Provide the [X, Y] coordinate of the cell's center where the given text is located.  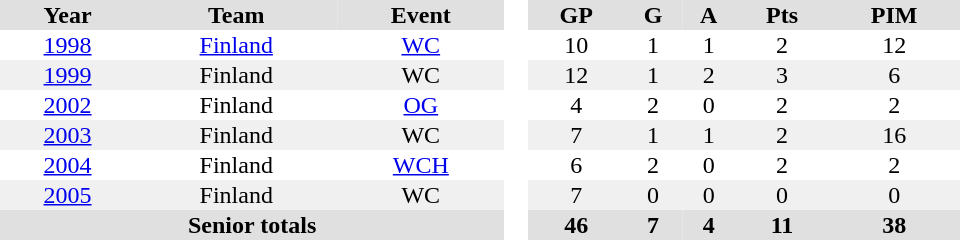
Pts [782, 15]
38 [894, 225]
OG [420, 105]
Event [420, 15]
Team [236, 15]
2004 [68, 165]
3 [782, 75]
PIM [894, 15]
Year [68, 15]
GP [576, 15]
11 [782, 225]
2005 [68, 195]
2003 [68, 135]
G [652, 15]
1998 [68, 45]
Senior totals [252, 225]
10 [576, 45]
1999 [68, 75]
46 [576, 225]
WCH [420, 165]
2002 [68, 105]
16 [894, 135]
A [709, 15]
